Pinpoint the cell where the given text exists, returning its [X, Y] midpoint coordinate. 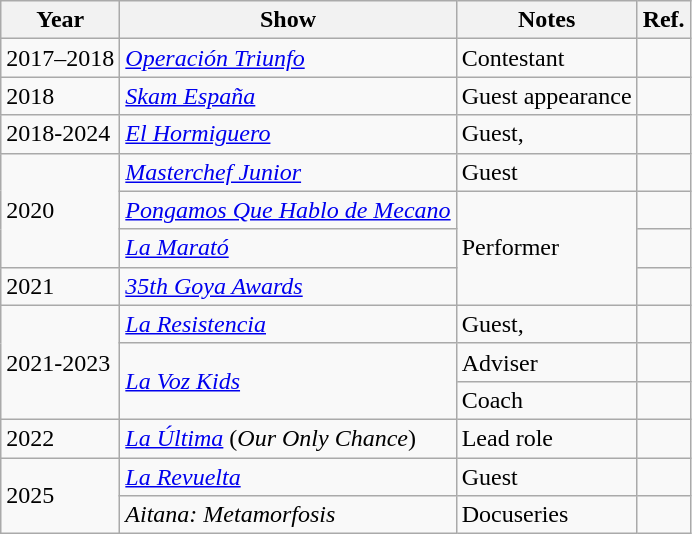
La Revuelta [288, 477]
35th Goya Awards [288, 286]
Guest appearance [546, 96]
Show [288, 20]
Docuseries [546, 515]
2018-2024 [60, 134]
2021 [60, 286]
La Resistencia [288, 324]
La Voz Kids [288, 381]
2018 [60, 96]
2020 [60, 210]
Year [60, 20]
Ref. [664, 20]
2021-2023 [60, 362]
2022 [60, 438]
Pongamos Que Hablo de Mecano [288, 210]
Lead role [546, 438]
Aitana: Metamorfosis [288, 515]
Coach [546, 400]
El Hormiguero [288, 134]
Performer [546, 248]
La Marató [288, 248]
2025 [60, 496]
Operación Triunfo [288, 58]
Notes [546, 20]
Masterchef Junior [288, 172]
La Última (Our Only Chance) [288, 438]
Contestant [546, 58]
2017–2018 [60, 58]
Adviser [546, 362]
Skam España [288, 96]
